Return (X, Y) of the center of cell containing provided text 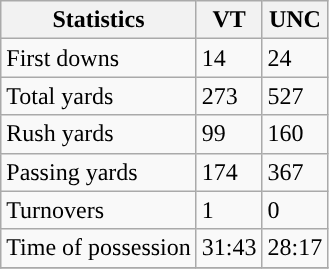
First downs (99, 58)
31:43 (229, 248)
Passing yards (99, 172)
24 (295, 58)
Rush yards (99, 134)
1 (229, 210)
14 (229, 58)
160 (295, 134)
Turnovers (99, 210)
174 (229, 172)
Time of possession (99, 248)
0 (295, 210)
99 (229, 134)
367 (295, 172)
273 (229, 96)
Total yards (99, 96)
VT (229, 20)
28:17 (295, 248)
527 (295, 96)
Statistics (99, 20)
UNC (295, 20)
